Find where the given text appears and provide that cell's center as [X, Y] coordinate. 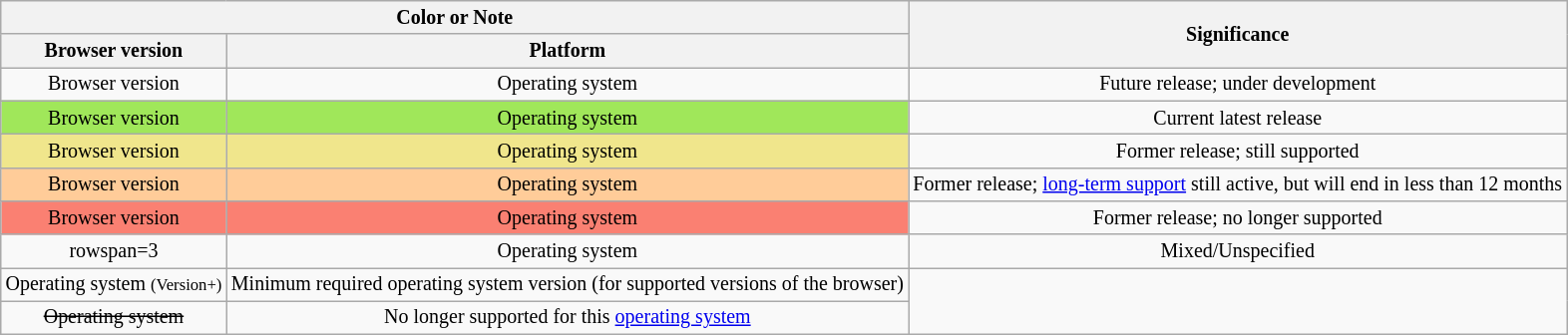
Operating system (Version+) [114, 285]
Future release; under development [1238, 84]
rowspan=3 [114, 251]
Significance [1238, 34]
Mixed/Unspecified [1238, 251]
Former release; long-term support still active, but will end in less than 12 months [1238, 183]
Former release; no longer supported [1238, 217]
Color or Note [455, 18]
Current latest release [1238, 118]
Former release; still supported [1238, 152]
Platform [568, 52]
No longer supported for this operating system [568, 317]
Minimum required operating system version (for supported versions of the browser) [568, 285]
